Pinpoint the cell where the given text exists, returning its [x, y] midpoint coordinate. 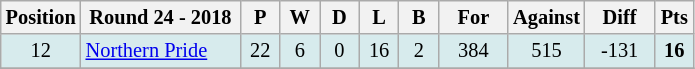
P [260, 17]
Pts [674, 17]
12 [41, 51]
-131 [620, 51]
Diff [620, 17]
D [340, 17]
0 [340, 51]
For [474, 17]
Round 24 - 2018 [161, 17]
515 [546, 51]
384 [474, 51]
Against [546, 17]
W [300, 17]
Position [41, 17]
6 [300, 51]
L [379, 17]
2 [419, 51]
B [419, 17]
22 [260, 51]
Northern Pride [161, 51]
